Return (x, y) of the center of cell containing provided text 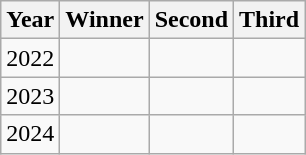
2022 (30, 58)
Winner (104, 20)
Year (30, 20)
2023 (30, 96)
Second (191, 20)
Third (270, 20)
2024 (30, 134)
